From the cell containing the given text, extract its center point as (x, y) coordinate. 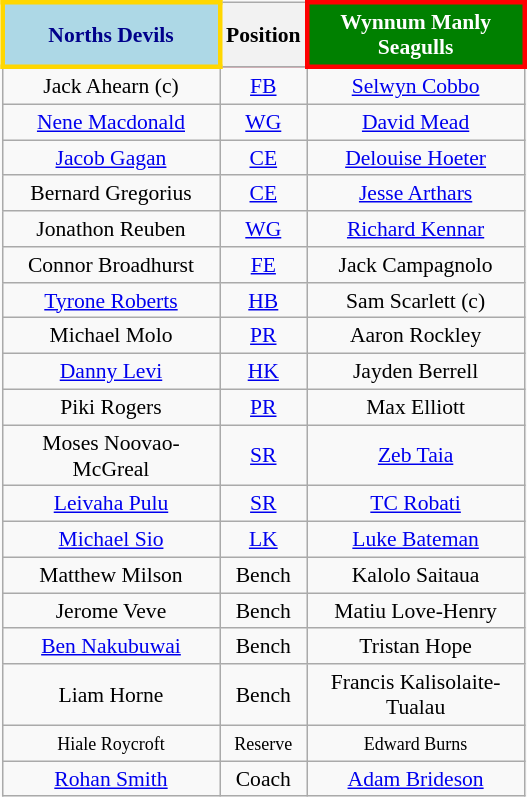
HK (264, 371)
David Mead (416, 122)
FE (264, 265)
Tyrone Roberts (110, 300)
Coach (264, 779)
Jack Ahearn (c) (110, 86)
FB (264, 86)
Moses Noovao-McGreal (110, 456)
Danny Levi (110, 371)
Connor Broadhurst (110, 265)
Max Elliott (416, 407)
Matiu Love-Henry (416, 611)
Delouise Hoeter (416, 158)
Francis Kalisolaite-Tualau (416, 694)
Leivaha Pulu (110, 504)
Tristan Hope (416, 646)
Luke Bateman (416, 539)
Jack Campagnolo (416, 265)
Position (264, 35)
Michael Molo (110, 336)
Ben Nakubuwai (110, 646)
Piki Rogers (110, 407)
Kalolo Saitaua (416, 575)
Jayden Berrell (416, 371)
Matthew Milson (110, 575)
LK (264, 539)
Richard Kennar (416, 229)
Liam Horne (110, 694)
Michael Sio (110, 539)
Reserve (264, 743)
Jacob Gagan (110, 158)
Jerome Veve (110, 611)
Rohan Smith (110, 779)
Zeb Taia (416, 456)
Nene Macdonald (110, 122)
Norths Devils (110, 35)
Jonathon Reuben (110, 229)
Edward Burns (416, 743)
Selwyn Cobbo (416, 86)
Hiale Roycroft (110, 743)
Bernard Gregorius (110, 193)
TC Robati (416, 504)
Sam Scarlett (c) (416, 300)
Wynnum Manly Seagulls (416, 35)
Aaron Rockley (416, 336)
HB (264, 300)
Adam Brideson (416, 779)
Jesse Arthars (416, 193)
